Scan for the cell matching the given text and deliver its (x, y) coordinate at center. 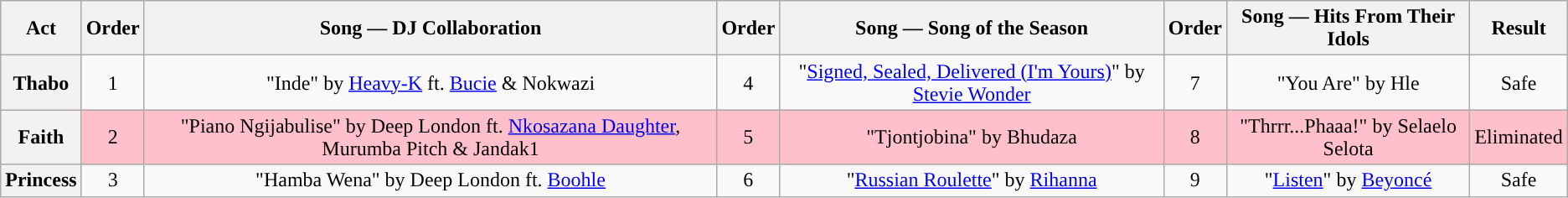
Eliminated (1519, 138)
"Hamba Wena" by Deep London ft. Boohle (431, 180)
"Tjontjobina" by Bhudaza (972, 138)
9 (1194, 180)
"Russian Roulette" by Rihanna (972, 180)
"Thrrr...Phaaa!" by Selaelo Selota (1348, 138)
Song — Song of the Season (972, 29)
"Listen" by Beyoncé (1348, 180)
"Signed, Sealed, Delivered (I'm Yours)" by Stevie Wonder (972, 82)
7 (1194, 82)
"You Are" by Hle (1348, 82)
1 (112, 82)
"Inde" by Heavy-K ft. Bucie & Nokwazi (431, 82)
"Piano Ngijabulise" by Deep London ft. Nkosazana Daughter, Murumba Pitch & Jandak1 (431, 138)
Thabo (41, 82)
8 (1194, 138)
Song — Hits From Their Idols (1348, 29)
2 (112, 138)
Princess (41, 180)
4 (749, 82)
Result (1519, 29)
Song — DJ Collaboration (431, 29)
Faith (41, 138)
3 (112, 180)
Act (41, 29)
5 (749, 138)
6 (749, 180)
